From the cell containing the given text, extract its center point as (X, Y) coordinate. 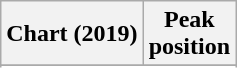
Peakposition (189, 34)
Chart (2019) (72, 34)
